Output the [X, Y] coordinate of the center of the cell containing the given text.  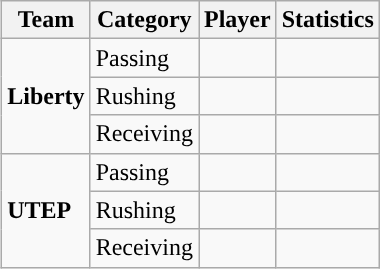
UTEP [46, 210]
Statistics [328, 20]
Team [46, 20]
Category [144, 20]
Liberty [46, 96]
Player [237, 20]
